Identify which cell holds the provided text, then report its [x, y] central coordinate. 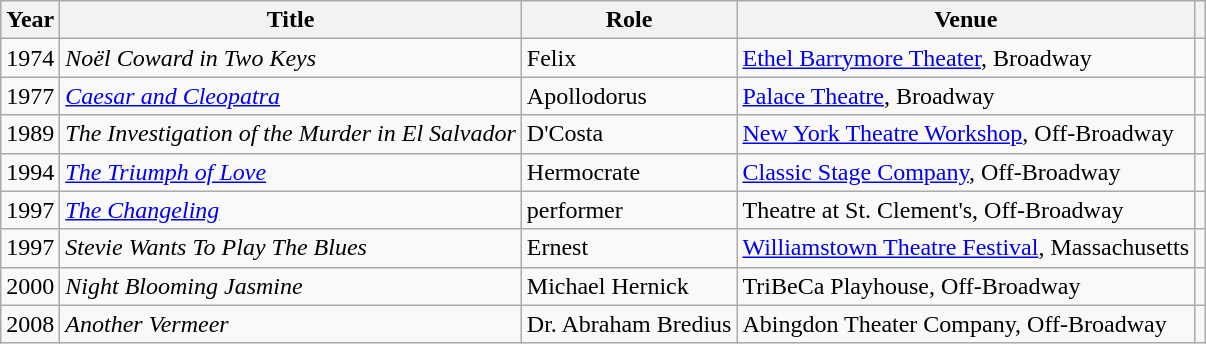
Felix [629, 58]
1974 [30, 58]
Michael Hernick [629, 286]
1989 [30, 134]
Ethel Barrymore Theater, Broadway [966, 58]
Palace Theatre, Broadway [966, 96]
The Changeling [290, 210]
Apollodorus [629, 96]
Night Blooming Jasmine [290, 286]
The Investigation of the Murder in El Salvador [290, 134]
D'Costa [629, 134]
Williamstown Theatre Festival, Massachusetts [966, 248]
The Triumph of Love [290, 172]
1977 [30, 96]
Abingdon Theater Company, Off-Broadway [966, 324]
Title [290, 20]
Stevie Wants To Play The Blues [290, 248]
1994 [30, 172]
Noël Coward in Two Keys [290, 58]
Role [629, 20]
2008 [30, 324]
2000 [30, 286]
TriBeCa Playhouse, Off-Broadway [966, 286]
Another Vermeer [290, 324]
Caesar and Cleopatra [290, 96]
Ernest [629, 248]
Venue [966, 20]
Year [30, 20]
Classic Stage Company, Off-Broadway [966, 172]
performer [629, 210]
Hermocrate [629, 172]
New York Theatre Workshop, Off-Broadway [966, 134]
Dr. Abraham Bredius [629, 324]
Theatre at St. Clement's, Off-Broadway [966, 210]
